Output the [X, Y] coordinate of the center of the cell containing the given text.  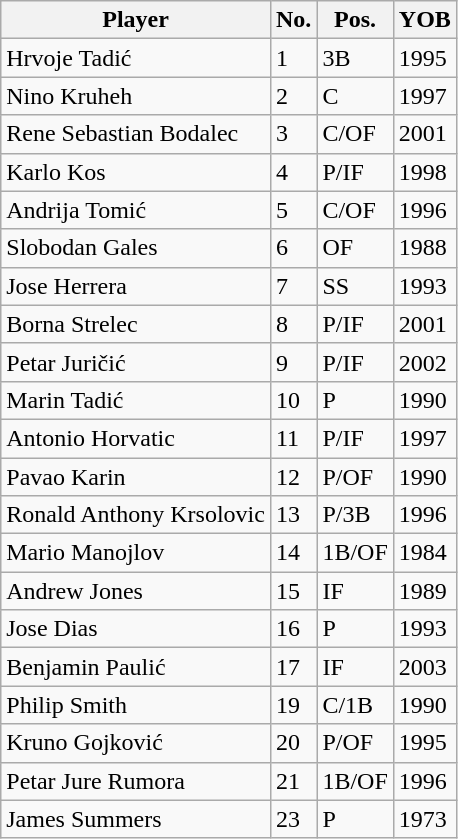
Philip Smith [136, 705]
Antonio Horvatic [136, 438]
21 [293, 781]
1989 [424, 591]
Nino Kruheh [136, 96]
3B [355, 58]
14 [293, 553]
15 [293, 591]
17 [293, 667]
P/3B [355, 515]
Petar Jure Rumora [136, 781]
Jose Herrera [136, 286]
OF [355, 248]
Player [136, 20]
C/1B [355, 705]
Mario Manojlov [136, 553]
Benjamin Paulić [136, 667]
YOB [424, 20]
12 [293, 477]
2003 [424, 667]
Jose Dias [136, 629]
Marin Tadić [136, 400]
1984 [424, 553]
20 [293, 743]
Rene Sebastian Bodalec [136, 134]
1 [293, 58]
Borna Strelec [136, 324]
Slobodan Gales [136, 248]
1988 [424, 248]
Karlo Kos [136, 172]
1973 [424, 819]
8 [293, 324]
23 [293, 819]
C [355, 96]
7 [293, 286]
Andrija Tomić [136, 210]
19 [293, 705]
Ronald Anthony Krsolovic [136, 515]
Hrvoje Tadić [136, 58]
Petar Juričić [136, 362]
2 [293, 96]
16 [293, 629]
SS [355, 286]
Kruno Gojković [136, 743]
11 [293, 438]
13 [293, 515]
James Summers [136, 819]
Pavao Karin [136, 477]
No. [293, 20]
2002 [424, 362]
1998 [424, 172]
Pos. [355, 20]
3 [293, 134]
4 [293, 172]
5 [293, 210]
Andrew Jones [136, 591]
9 [293, 362]
10 [293, 400]
6 [293, 248]
